Detect which cell encompasses the target text, then output its [X, Y] center coordinate. 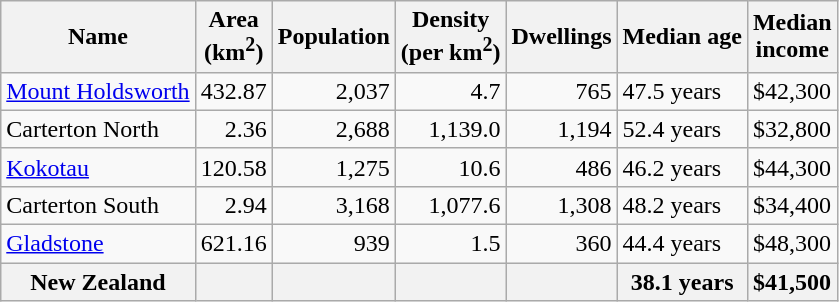
Carterton North [98, 129]
46.2 years [682, 167]
$34,400 [792, 205]
48.2 years [682, 205]
1,194 [562, 129]
2.36 [234, 129]
New Zealand [98, 282]
47.5 years [682, 91]
$41,500 [792, 282]
939 [334, 244]
52.4 years [682, 129]
$48,300 [792, 244]
765 [562, 91]
486 [562, 167]
38.1 years [682, 282]
$42,300 [792, 91]
Median age [682, 37]
$44,300 [792, 167]
Area(km2) [234, 37]
Mount Holdsworth [98, 91]
4.7 [450, 91]
432.87 [234, 91]
Kokotau [98, 167]
120.58 [234, 167]
Carterton South [98, 205]
2,688 [334, 129]
2.94 [234, 205]
1,077.6 [450, 205]
10.6 [450, 167]
1,139.0 [450, 129]
Name [98, 37]
1.5 [450, 244]
1,308 [562, 205]
621.16 [234, 244]
Dwellings [562, 37]
360 [562, 244]
Population [334, 37]
1,275 [334, 167]
44.4 years [682, 244]
Gladstone [98, 244]
$32,800 [792, 129]
2,037 [334, 91]
Medianincome [792, 37]
3,168 [334, 205]
Density(per km2) [450, 37]
